Search for the cell housing the specified text and yield its (x, y) center coordinate. 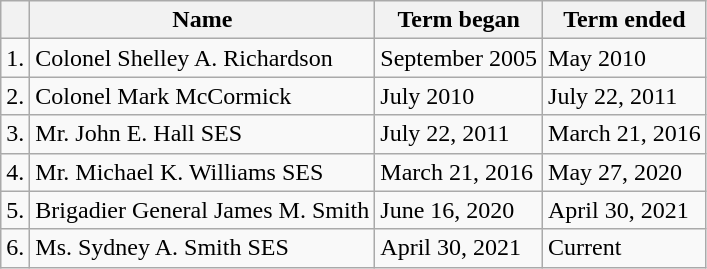
Mr. Michael K. Williams SES (202, 172)
5. (16, 210)
3. (16, 134)
May 2010 (625, 58)
September 2005 (459, 58)
Mr. John E. Hall SES (202, 134)
Colonel Shelley A. Richardson (202, 58)
1. (16, 58)
Current (625, 248)
May 27, 2020 (625, 172)
4. (16, 172)
Term ended (625, 20)
Ms. Sydney A. Smith SES (202, 248)
Colonel Mark McCormick (202, 96)
July 2010 (459, 96)
2. (16, 96)
6. (16, 248)
Term began (459, 20)
Brigadier General James M. Smith (202, 210)
Name (202, 20)
June 16, 2020 (459, 210)
